Pinpoint the cell where the given text exists, returning its (x, y) midpoint coordinate. 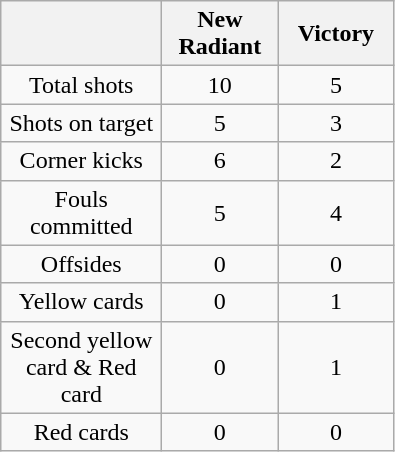
Total shots (82, 85)
3 (336, 123)
Corner kicks (82, 161)
Shots on target (82, 123)
Red cards (82, 432)
Offsides (82, 264)
Second yellow card & Red card (82, 367)
New Radiant (220, 34)
Yellow cards (82, 302)
4 (336, 212)
10 (220, 85)
6 (220, 161)
2 (336, 161)
Fouls committed (82, 212)
Victory (336, 34)
